Scan for the cell matching the given text and deliver its (X, Y) coordinate at center. 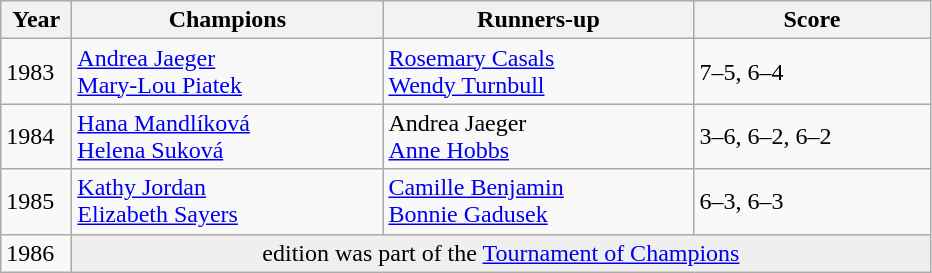
1986 (36, 253)
Andrea Jaeger Anne Hobbs (538, 136)
Camille Benjamin Bonnie Gadusek (538, 202)
Andrea Jaeger Mary-Lou Piatek (228, 72)
Runners-up (538, 20)
1984 (36, 136)
edition was part of the Tournament of Champions (501, 253)
Rosemary Casals Wendy Turnbull (538, 72)
Champions (228, 20)
6–3, 6–3 (812, 202)
3–6, 6–2, 6–2 (812, 136)
1985 (36, 202)
Year (36, 20)
Score (812, 20)
Hana Mandlíková Helena Suková (228, 136)
Kathy Jordan Elizabeth Sayers (228, 202)
1983 (36, 72)
7–5, 6–4 (812, 72)
